Identify which cell holds the provided text, then report its [x, y] central coordinate. 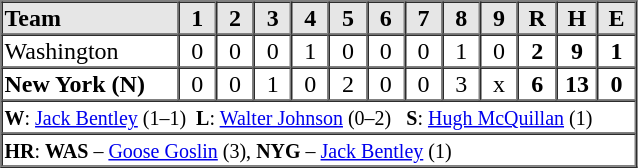
W: Jack Bentley (1–1) L: Walter Johnson (0–2) S: Hugh McQuillan (1) [319, 116]
New York (N) [90, 84]
R [538, 18]
x [499, 84]
4 [311, 18]
5 [348, 18]
E [616, 18]
8 [461, 18]
Washington [90, 50]
Team [90, 18]
7 [424, 18]
H [577, 18]
13 [577, 84]
HR: WAS – Goose Goslin (3), NYG – Jack Bentley (1) [319, 150]
